Pinpoint the cell where the given text exists, returning its [X, Y] midpoint coordinate. 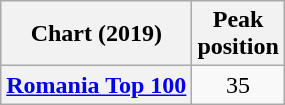
Peakposition [238, 34]
Romania Top 100 [96, 85]
35 [238, 85]
Chart (2019) [96, 34]
